Capture the cell that displays the provided text and extract its [x, y] central coordinate. 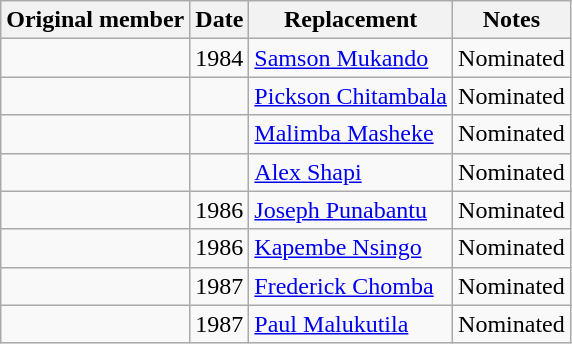
Pickson Chitambala [351, 96]
Frederick Chomba [351, 286]
Alex Shapi [351, 172]
Samson Mukando [351, 58]
Paul Malukutila [351, 324]
Joseph Punabantu [351, 210]
1984 [220, 58]
Kapembe Nsingo [351, 248]
Malimba Masheke [351, 134]
Replacement [351, 20]
Original member [96, 20]
Date [220, 20]
Notes [512, 20]
